Scan for the cell matching the given text and deliver its (X, Y) coordinate at center. 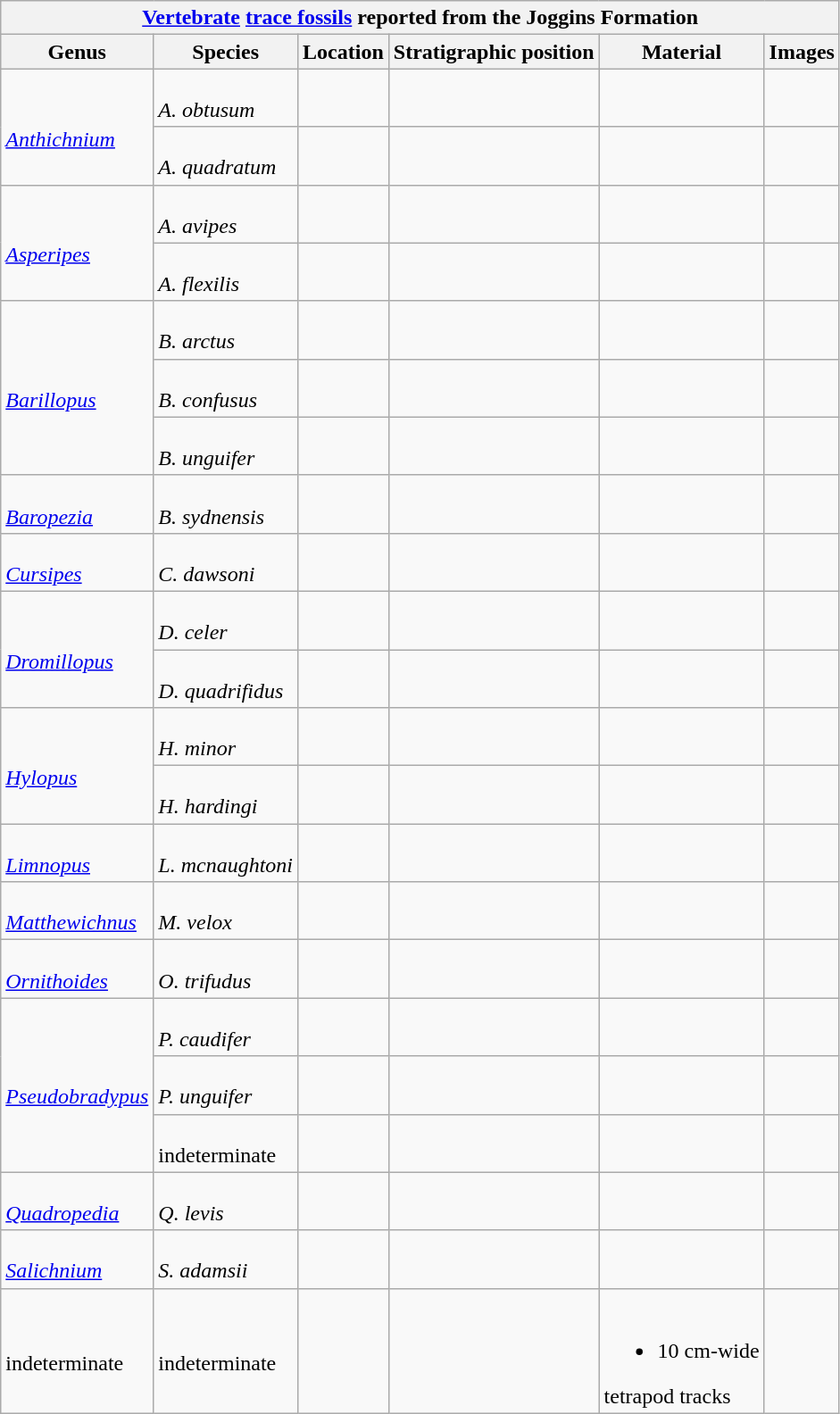
L. mcnaughtoni (226, 853)
P. caudifer (226, 1027)
Species (226, 52)
Q. levis (226, 1202)
10 cm-widetetrapod tracks (682, 1351)
M. velox (226, 911)
A. obtusum (226, 98)
O. trifudus (226, 969)
B. confusus (226, 387)
Hylopus (77, 766)
Location (344, 52)
Baropezia (77, 503)
B. sydnensis (226, 503)
B. unguifer (226, 446)
A. avipes (226, 214)
Stratigraphic position (494, 52)
Anthichnium (77, 127)
H. minor (226, 737)
P. unguifer (226, 1085)
H. hardingi (226, 794)
D. celer (226, 620)
D. quadrifidus (226, 678)
Limnopus (77, 853)
Matthewichnus (77, 911)
Quadropedia (77, 1202)
A. flexilis (226, 271)
S. adamsii (226, 1259)
Vertebrate trace fossils reported from the Joggins Formation (420, 18)
Barillopus (77, 387)
B. arctus (226, 330)
Material (682, 52)
Pseudobradypus (77, 1085)
Dromillopus (77, 649)
Salichnium (77, 1259)
Images (802, 52)
Asperipes (77, 243)
Cursipes (77, 562)
Ornithoides (77, 969)
Genus (77, 52)
C. dawsoni (226, 562)
A. quadratum (226, 155)
